Extract the (X, Y) coordinate from the center of the cell holding the provided text.  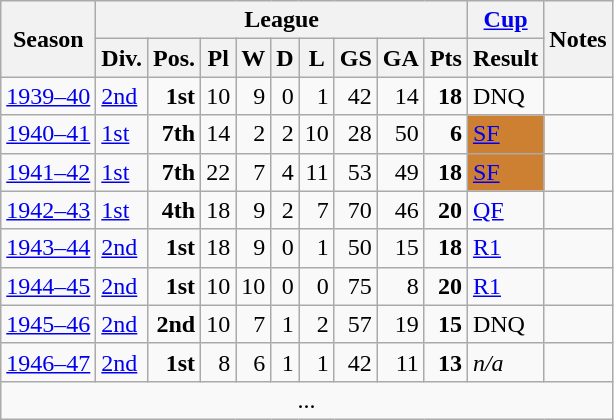
19 (400, 324)
28 (356, 134)
Pos. (174, 58)
L (316, 58)
League (282, 20)
4th (174, 210)
1939–40 (48, 96)
57 (356, 324)
70 (356, 210)
46 (400, 210)
Div. (122, 58)
75 (356, 286)
W (254, 58)
Cup (505, 20)
1945–46 (48, 324)
QF (505, 210)
GA (400, 58)
Pl (218, 58)
... (306, 400)
GS (356, 58)
1940–41 (48, 134)
D (285, 58)
1946–47 (48, 362)
53 (356, 172)
Season (48, 39)
1943–44 (48, 248)
49 (400, 172)
1944–45 (48, 286)
Notes (578, 39)
1942–43 (48, 210)
n/a (505, 362)
Pts (446, 58)
4 (285, 172)
22 (218, 172)
1941–42 (48, 172)
13 (446, 362)
Result (505, 58)
